Output the (x, y) coordinate of the center of the cell containing the given text.  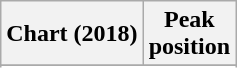
Chart (2018) (72, 34)
Peakposition (189, 34)
